Provide the [X, Y] coordinate of the cell's center where the given text is located.  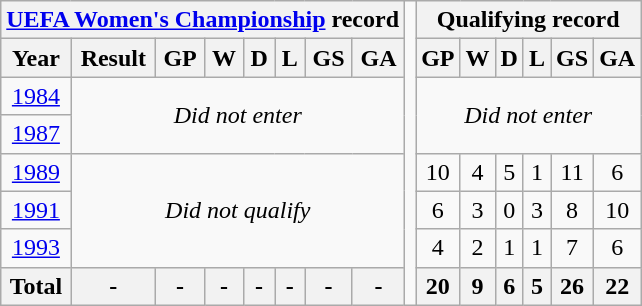
Did not qualify [238, 210]
1984 [36, 96]
1987 [36, 134]
7 [572, 248]
0 [509, 210]
9 [478, 286]
26 [572, 286]
Total [36, 286]
Year [36, 58]
1989 [36, 172]
8 [572, 210]
1991 [36, 210]
Result [114, 58]
1993 [36, 248]
22 [618, 286]
Qualifying record [528, 20]
2 [478, 248]
11 [572, 172]
20 [438, 286]
UEFA Women's Championship record [203, 20]
